Capture the cell that displays the provided text and extract its (X, Y) central coordinate. 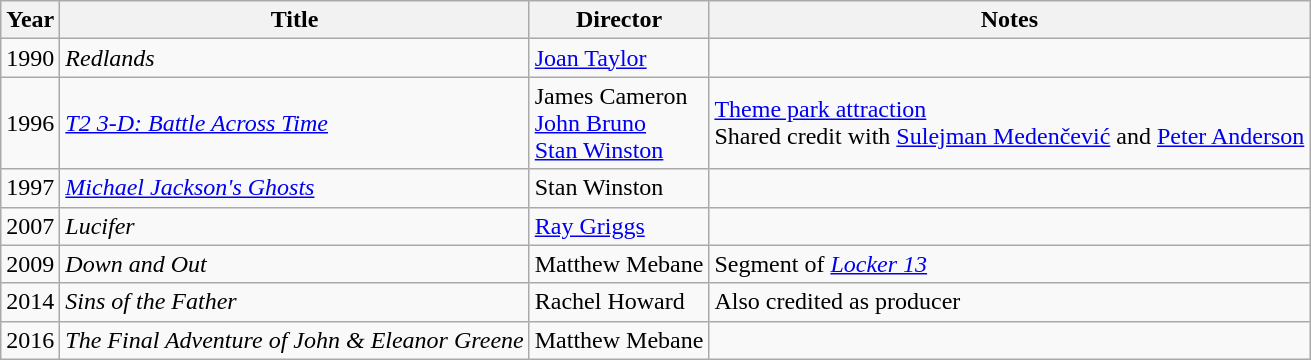
Year (30, 20)
2014 (30, 302)
1996 (30, 123)
T2 3-D: Battle Across Time (294, 123)
Joan Taylor (619, 58)
Notes (1010, 20)
Down and Out (294, 264)
Director (619, 20)
2016 (30, 340)
The Final Adventure of John & Eleanor Greene (294, 340)
Sins of the Father (294, 302)
Stan Winston (619, 188)
James CameronJohn BrunoStan Winston (619, 123)
Also credited as producer (1010, 302)
1997 (30, 188)
Theme park attractionShared credit with Sulejman Medenčević and Peter Anderson (1010, 123)
Michael Jackson's Ghosts (294, 188)
Ray Griggs (619, 226)
2009 (30, 264)
Lucifer (294, 226)
Segment of Locker 13 (1010, 264)
2007 (30, 226)
Rachel Howard (619, 302)
Title (294, 20)
Redlands (294, 58)
1990 (30, 58)
